From the cell containing the given text, extract its center point as [x, y] coordinate. 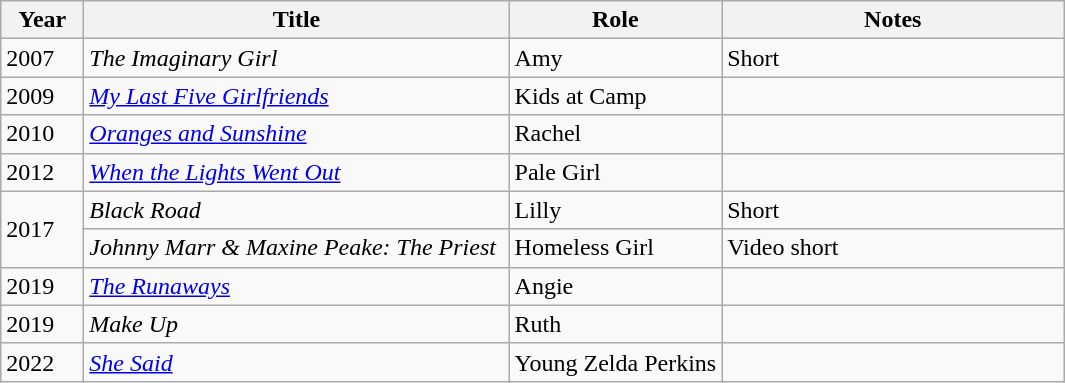
Black Road [296, 210]
Angie [616, 286]
Johnny Marr & Maxine Peake: The Priest [296, 248]
Lilly [616, 210]
Kids at Camp [616, 96]
2022 [42, 362]
Title [296, 20]
Oranges and Sunshine [296, 134]
2012 [42, 172]
The Imaginary Girl [296, 58]
2009 [42, 96]
When the Lights Went Out [296, 172]
Pale Girl [616, 172]
Rachel [616, 134]
Year [42, 20]
My Last Five Girlfriends [296, 96]
Young Zelda Perkins [616, 362]
Notes [893, 20]
2017 [42, 229]
Amy [616, 58]
2010 [42, 134]
2007 [42, 58]
Video short [893, 248]
Homeless Girl [616, 248]
She Said [296, 362]
Ruth [616, 324]
Make Up [296, 324]
Role [616, 20]
The Runaways [296, 286]
